Capture the cell that displays the provided text and extract its [x, y] central coordinate. 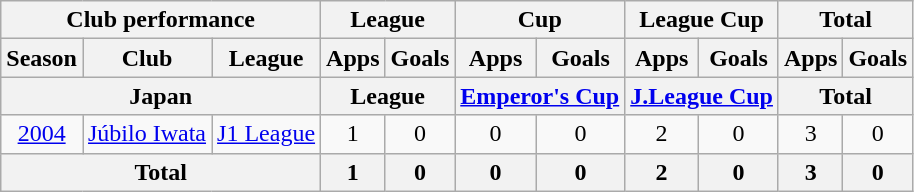
J.League Cup [702, 96]
Club performance [161, 20]
2004 [42, 134]
Júbilo Iwata [146, 134]
Season [42, 58]
J1 League [266, 134]
League Cup [702, 20]
Emperor's Cup [540, 96]
Japan [161, 96]
Cup [540, 20]
Club [146, 58]
